From the cell containing the given text, extract its center point as (X, Y) coordinate. 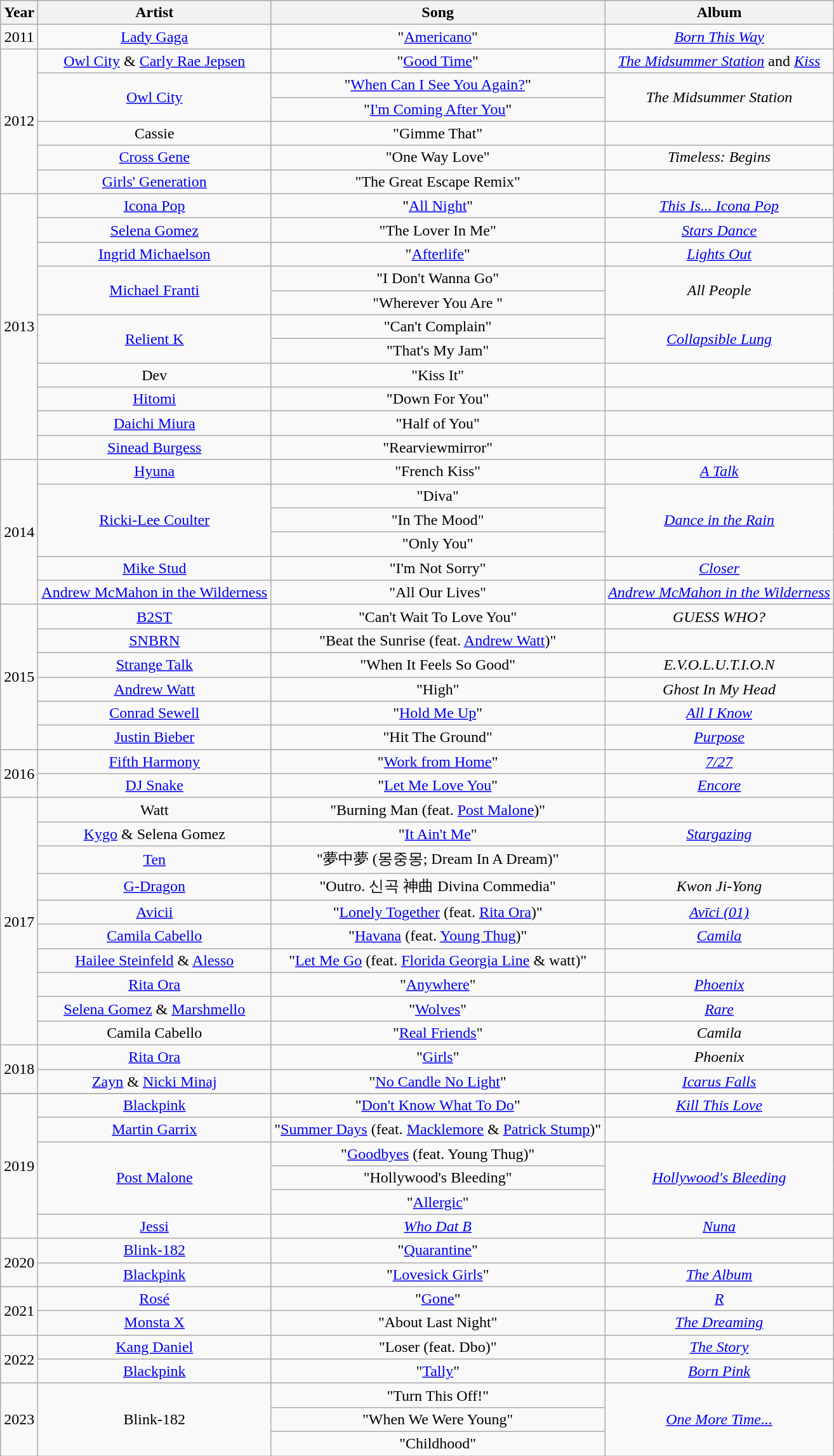
Avīci (01) (720, 912)
Dance in the Rain (720, 520)
Timeless: Begins (720, 157)
Kang Daniel (155, 1347)
Michael Franti (155, 290)
"Quarantine" (438, 1250)
Stars Dance (720, 230)
"That's My Jam" (438, 351)
"Good Time" (438, 61)
"Kiss It" (438, 375)
Andrew Watt (155, 689)
Mike Stud (155, 568)
Cassie (155, 133)
"Outro. 신곡 神曲 Divina Commedia" (438, 887)
"When Can I See You Again?" (438, 85)
Ten (155, 859)
"No Candle No Light" (438, 1081)
"Only You" (438, 544)
"French Kiss" (438, 472)
"Anywhere" (438, 984)
Cross Gene (155, 157)
"All Our Lives" (438, 592)
2021 (19, 1311)
"Beat the Sunrise (feat. Andrew Watt)" (438, 640)
The Midsummer Station and Kiss (720, 61)
Lights Out (720, 254)
All I Know (720, 713)
"Loser (feat. Dbo)" (438, 1347)
Ghost In My Head (720, 689)
"Girls" (438, 1057)
Year (19, 13)
Avicii (155, 912)
"Turn This Off!" (438, 1395)
"About Last Night" (438, 1323)
"Havana (feat. Young Thug)" (438, 936)
Who Dat B (438, 1226)
"One Way Love" (438, 157)
"Let Me Love You" (438, 786)
Icarus Falls (720, 1081)
"Lonely Together (feat. Rita Ora)" (438, 912)
"Can't Complain" (438, 327)
"Real Friends" (438, 1033)
"I'm Coming After You" (438, 109)
"Gone" (438, 1299)
"High" (438, 689)
Hyuna (155, 472)
"The Lover In Me" (438, 230)
2023 (19, 1419)
"The Great Escape Remix" (438, 182)
"When It Feels So Good" (438, 665)
Kygo & Selena Gomez (155, 834)
"Childhood" (438, 1443)
"I Don't Wanna Go" (438, 278)
Rosé (155, 1299)
"Burning Man (feat. Post Malone)" (438, 810)
Ricki-Lee Coulter (155, 520)
All People (720, 290)
"Allergic" (438, 1202)
"Down For You" (438, 399)
"Let Me Go (feat. Florida Georgia Line & watt)" (438, 960)
"夢中夢 (몽중몽; Dream In A Dream)" (438, 859)
"Hollywood's Bleeding" (438, 1178)
Encore (720, 786)
Daichi Miura (155, 423)
Justin Bieber (155, 738)
"Tally" (438, 1371)
"I'm Not Sorry" (438, 568)
E.V.O.L.U.T.I.O.N (720, 665)
Selena Gomez (155, 230)
2018 (19, 1069)
Icona Pop (155, 206)
Sinead Burgess (155, 447)
DJ Snake (155, 786)
"All Night" (438, 206)
Artist (155, 13)
"It Ain't Me" (438, 834)
"Don't Know What To Do" (438, 1106)
2012 (19, 121)
Purpose (720, 738)
"Can't Wait To Love You" (438, 616)
The Dreaming (720, 1323)
"Americano" (438, 37)
Owl City & Carly Rae Jepsen (155, 61)
Martin Garrix (155, 1130)
This Is... Icona Pop (720, 206)
2017 (19, 922)
2011 (19, 37)
"Hold Me Up" (438, 713)
"Gimme That" (438, 133)
2013 (19, 326)
Stargazing (720, 834)
Monsta X (155, 1323)
Watt (155, 810)
Rare (720, 1009)
R (720, 1299)
Jessi (155, 1226)
Collapsible Lung (720, 339)
Hailee Steinfeld & Alesso (155, 960)
Selena Gomez & Marshmello (155, 1009)
"Summer Days (feat. Macklemore & Patrick Stump)" (438, 1130)
Fifth Harmony (155, 762)
Born Pink (720, 1371)
A Talk (720, 472)
SNBRN (155, 640)
Album (720, 13)
Hitomi (155, 399)
"Afterlife" (438, 254)
Lady Gaga (155, 37)
Nuna (720, 1226)
"Half of You" (438, 423)
Born This Way (720, 37)
The Story (720, 1347)
"In The Mood" (438, 520)
Closer (720, 568)
2015 (19, 677)
Song (438, 13)
"Rearviewmirror" (438, 447)
G-Dragon (155, 887)
"When We Were Young" (438, 1419)
2022 (19, 1359)
"Work from Home" (438, 762)
The Album (720, 1274)
Zayn & Nicki Minaj (155, 1081)
GUESS WHO? (720, 616)
2014 (19, 532)
Post Malone (155, 1178)
Dev (155, 375)
The Midsummer Station (720, 97)
Owl City (155, 97)
"Wolves" (438, 1009)
2020 (19, 1262)
Girls' Generation (155, 182)
2019 (19, 1166)
"Goodbyes (feat. Young Thug)" (438, 1154)
Strange Talk (155, 665)
One More Time... (720, 1419)
"Wherever You Are " (438, 303)
Conrad Sewell (155, 713)
"Diva" (438, 496)
2016 (19, 774)
Kwon Ji-Yong (720, 887)
Relient K (155, 339)
Ingrid Michaelson (155, 254)
"Lovesick Girls" (438, 1274)
Hollywood's Bleeding (720, 1178)
"Hit The Ground" (438, 738)
B2ST (155, 616)
7/27 (720, 762)
Kill This Love (720, 1106)
